Determine the (X, Y) coordinate at the center of the cell enclosing the given text.  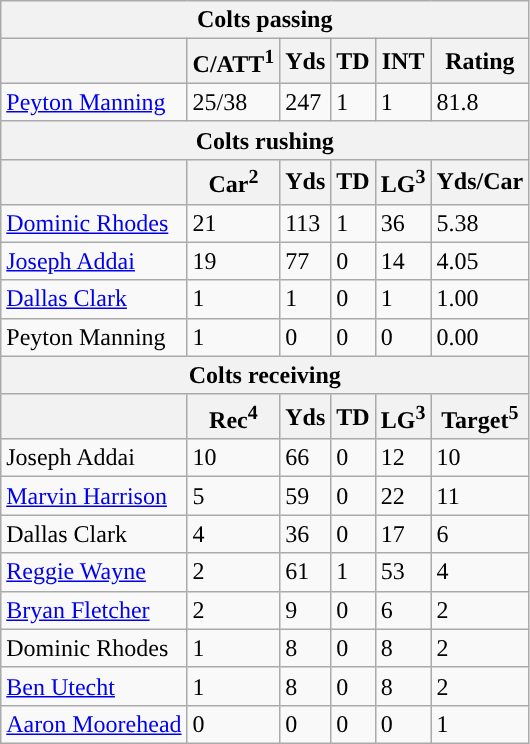
Ben Utecht (94, 686)
Car2 (234, 182)
59 (306, 496)
19 (234, 261)
113 (306, 223)
9 (306, 610)
17 (403, 534)
247 (306, 102)
Bryan Fletcher (94, 610)
4.05 (480, 261)
77 (306, 261)
Reggie Wayne (94, 572)
C/ATT1 (234, 62)
Colts rushing (265, 140)
Colts passing (265, 20)
11 (480, 496)
21 (234, 223)
1.00 (480, 299)
25/38 (234, 102)
0.00 (480, 337)
61 (306, 572)
66 (306, 458)
Yds/Car (480, 182)
INT (403, 62)
81.8 (480, 102)
Colts receiving (265, 375)
12 (403, 458)
Aaron Moorehead (94, 724)
Rating (480, 62)
Rec4 (234, 416)
22 (403, 496)
5.38 (480, 223)
53 (403, 572)
Marvin Harrison (94, 496)
14 (403, 261)
5 (234, 496)
Target5 (480, 416)
